Output the [X, Y] coordinate of the center of the cell containing the given text.  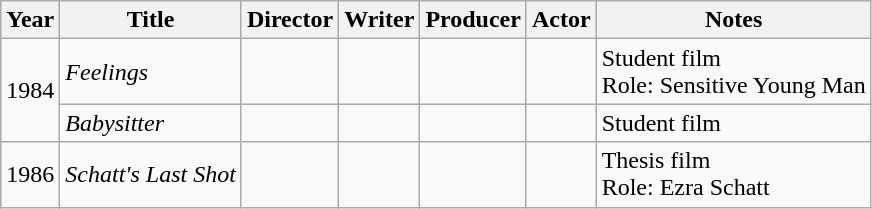
Producer [474, 20]
Schatt's Last Shot [151, 174]
1986 [30, 174]
Thesis filmRole: Ezra Schatt [734, 174]
Student filmRole: Sensitive Young Man [734, 72]
Writer [380, 20]
Director [290, 20]
1984 [30, 90]
Year [30, 20]
Notes [734, 20]
Feelings [151, 72]
Student film [734, 123]
Title [151, 20]
Actor [561, 20]
Babysitter [151, 123]
